Determine the [X, Y] coordinate at the center of the cell enclosing the given text.  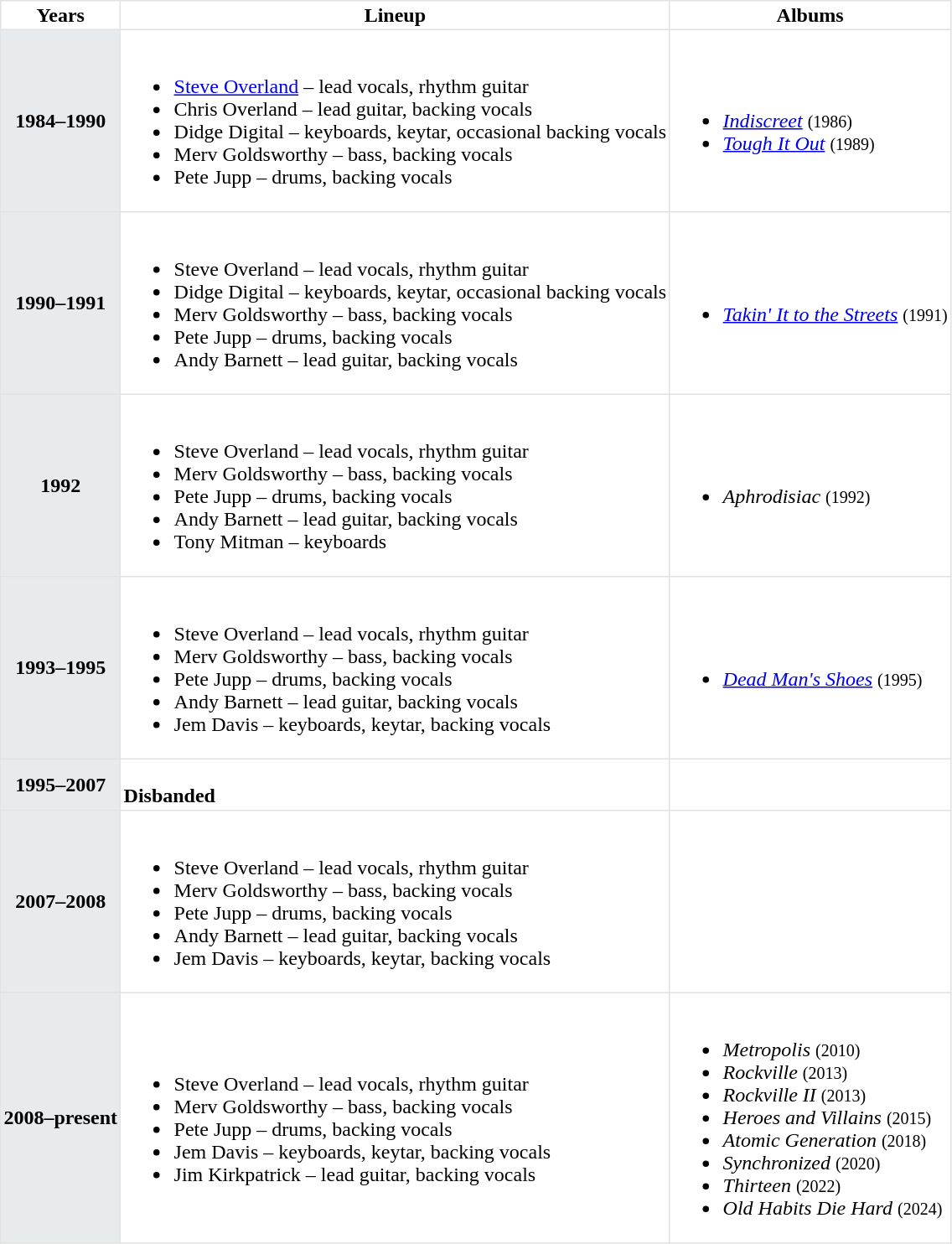
Takin' It to the Streets (1991) [810, 303]
Dead Man's Shoes (1995) [810, 668]
1993–1995 [60, 668]
2007–2008 [60, 902]
Albums [810, 15]
Disbanded [396, 785]
Lineup [396, 15]
1995–2007 [60, 785]
Aphrodisiac (1992) [810, 485]
Indiscreet (1986)Tough It Out (1989) [810, 121]
Years [60, 15]
1990–1991 [60, 303]
1984–1990 [60, 121]
1992 [60, 485]
2008–present [60, 1117]
